Identify which cell holds the provided text, then report its (X, Y) central coordinate. 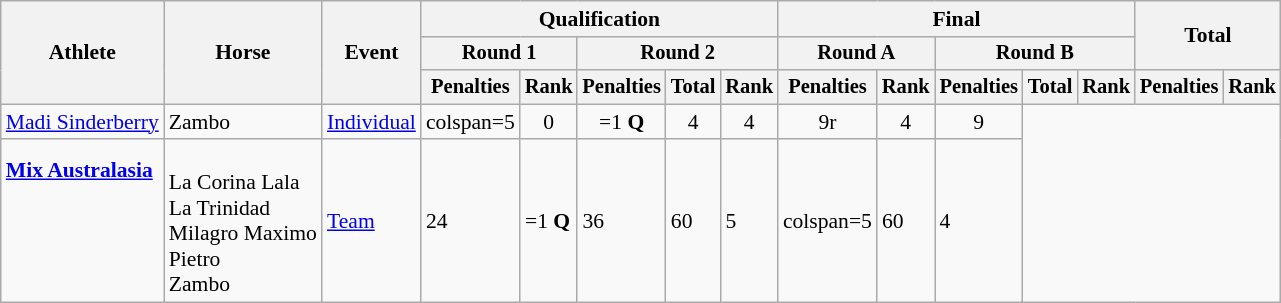
Horse (243, 52)
Zambo (243, 122)
Athlete (82, 52)
La Corina LalaLa TrinidadMilagro MaximoPietroZambo (243, 222)
Round A (856, 54)
0 (549, 122)
9r (828, 122)
Qualification (600, 19)
Round B (1035, 54)
Event (372, 52)
9 (979, 122)
Mix Australasia (82, 222)
Team (372, 222)
Round 2 (677, 54)
Round 1 (500, 54)
5 (749, 222)
Individual (372, 122)
36 (621, 222)
Madi Sinderberry (82, 122)
24 (470, 222)
Final (956, 19)
